Locate the cell with the specified text and output its [X, Y] center coordinate. 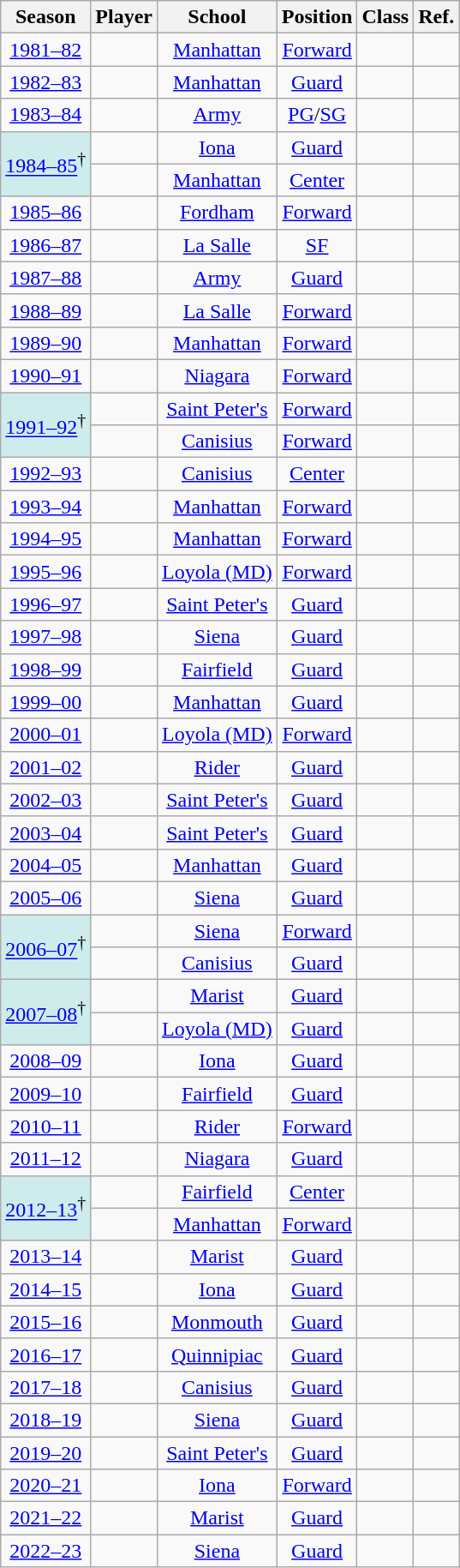
1987–88 [46, 278]
2021–22 [46, 1518]
Monmouth [218, 1322]
Quinnipiac [218, 1355]
1993–94 [46, 507]
2000–01 [46, 735]
2009–10 [46, 1094]
2010–11 [46, 1126]
1984–85† [46, 164]
2016–17 [46, 1355]
Player [124, 17]
2018–19 [46, 1420]
1981–82 [46, 50]
Season [46, 17]
2020–21 [46, 1486]
2017–18 [46, 1387]
1994–95 [46, 539]
2006–07† [46, 946]
2011–12 [46, 1159]
2007–08† [46, 1012]
1989–90 [46, 343]
1990–91 [46, 375]
SF [317, 245]
Position [317, 17]
1985–86 [46, 213]
PG/SG [317, 115]
1998–99 [46, 670]
School [218, 17]
2015–16 [46, 1322]
2014–15 [46, 1289]
1996–97 [46, 604]
1992–93 [46, 474]
2002–03 [46, 800]
1988–89 [46, 310]
Fordham [218, 213]
Class [385, 17]
2022–23 [46, 1551]
2008–09 [46, 1061]
1995–96 [46, 572]
2004–05 [46, 865]
2013–14 [46, 1257]
1991–92† [46, 425]
1999–00 [46, 702]
Ref. [437, 17]
1982–83 [46, 82]
2012–13† [46, 1208]
2001–02 [46, 767]
1983–84 [46, 115]
2005–06 [46, 898]
1997–98 [46, 637]
2019–20 [46, 1453]
2003–04 [46, 832]
1986–87 [46, 245]
